Determine the (X, Y) coordinate at the center of the cell enclosing the given text.  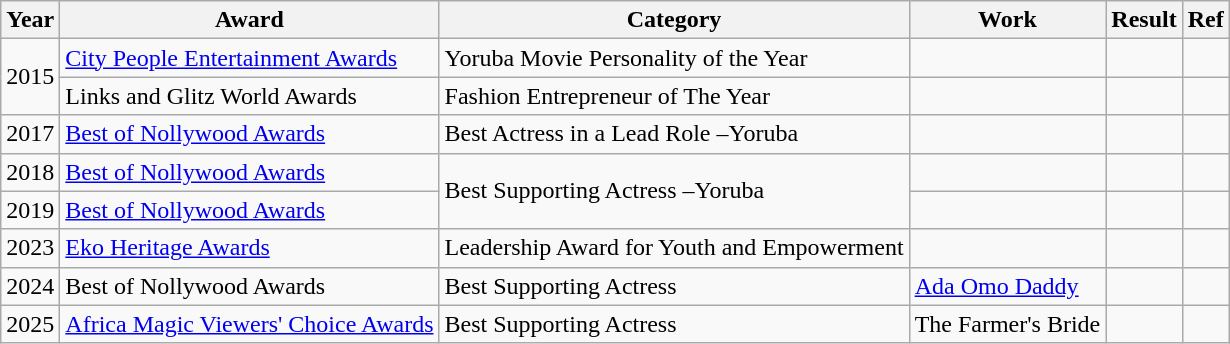
2023 (30, 248)
2019 (30, 210)
Ref (1206, 20)
Ada Omo Daddy (1008, 286)
Eko Heritage Awards (250, 248)
City People Entertainment Awards (250, 58)
Yoruba Movie Personality of the Year (674, 58)
Best Actress in a Lead Role –Yoruba (674, 134)
The Farmer's Bride (1008, 324)
2017 (30, 134)
Result (1144, 20)
2015 (30, 77)
Africa Magic Viewers' Choice Awards (250, 324)
Fashion Entrepreneur of The Year (674, 96)
2025 (30, 324)
Leadership Award for Youth and Empowerment (674, 248)
Year (30, 20)
2018 (30, 172)
Award (250, 20)
2024 (30, 286)
Category (674, 20)
Best Supporting Actress –Yoruba (674, 191)
Work (1008, 20)
Links and Glitz World Awards (250, 96)
